From the cell containing the given text, extract its center point as [X, Y] coordinate. 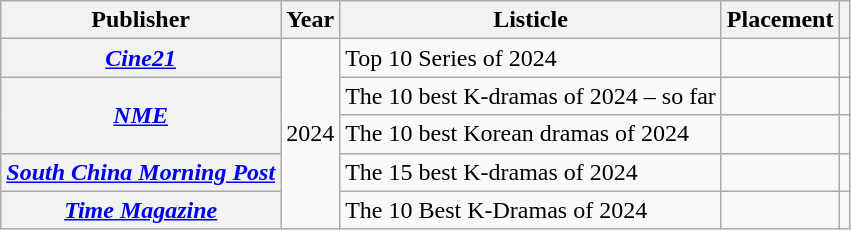
Listicle [531, 20]
The 15 best K-dramas of 2024 [531, 172]
The 10 Best K-Dramas of 2024 [531, 210]
The 10 best K-dramas of 2024 – so far [531, 96]
Year [310, 20]
Top 10 Series of 2024 [531, 58]
NME [141, 115]
Time Magazine [141, 210]
Placement [780, 20]
Publisher [141, 20]
South China Morning Post [141, 172]
The 10 best Korean dramas of 2024 [531, 134]
2024 [310, 134]
Cine21 [141, 58]
